Find where the given text appears and provide that cell's center as (x, y) coordinate. 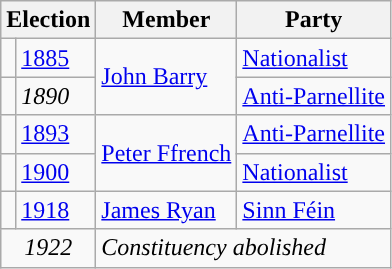
Peter Ffrench (166, 153)
1885 (56, 58)
1918 (56, 210)
Constituency abolished (244, 248)
Sinn Féin (314, 210)
Election (48, 20)
1890 (56, 96)
1893 (56, 134)
1922 (48, 248)
Party (314, 20)
1900 (56, 172)
John Barry (166, 77)
Member (166, 20)
James Ryan (166, 210)
